From the cell containing the given text, extract its center point as [x, y] coordinate. 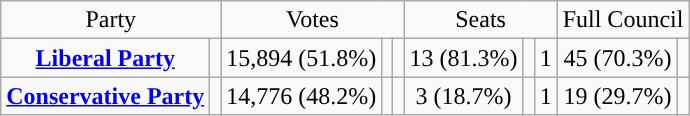
45 (70.3%) [618, 58]
15,894 (51.8%) [302, 58]
19 (29.7%) [618, 96]
Full Council [623, 20]
3 (18.7%) [464, 96]
13 (81.3%) [464, 58]
Conservative Party [106, 96]
Votes [312, 20]
Party [111, 20]
14,776 (48.2%) [302, 96]
Seats [480, 20]
Liberal Party [106, 58]
